Pinpoint the cell where the given text exists, returning its [x, y] midpoint coordinate. 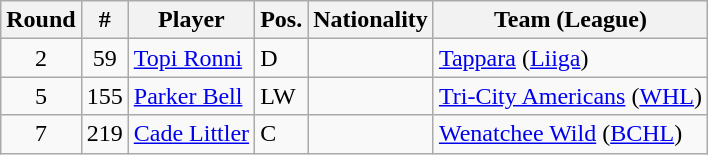
219 [104, 134]
Cade Littler [191, 134]
# [104, 20]
59 [104, 58]
7 [41, 134]
D [282, 58]
Team (League) [570, 20]
2 [41, 58]
155 [104, 96]
LW [282, 96]
Player [191, 20]
Round [41, 20]
5 [41, 96]
Wenatchee Wild (BCHL) [570, 134]
Topi Ronni [191, 58]
Tappara (Liiga) [570, 58]
C [282, 134]
Pos. [282, 20]
Tri-City Americans (WHL) [570, 96]
Parker Bell [191, 96]
Nationality [371, 20]
